For the text-containing cell, return its midpoint in [x, y] coordinate format. 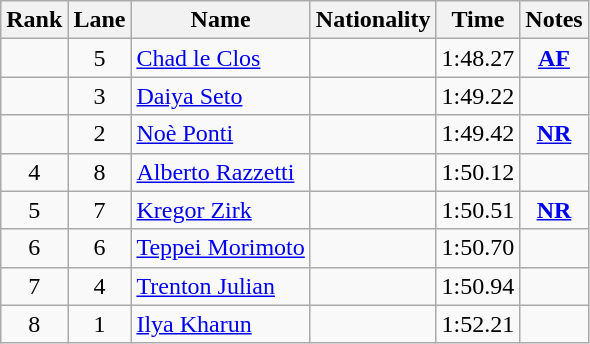
Ilya Kharun [220, 324]
Alberto Razzetti [220, 172]
AF [554, 58]
Teppei Morimoto [220, 248]
1:52.21 [478, 324]
1:50.94 [478, 286]
1:49.22 [478, 96]
Nationality [373, 20]
Notes [554, 20]
Rank [34, 20]
Kregor Zirk [220, 210]
1:50.70 [478, 248]
1:50.12 [478, 172]
Time [478, 20]
Lane [100, 20]
Daiya Seto [220, 96]
Chad le Clos [220, 58]
1:48.27 [478, 58]
3 [100, 96]
2 [100, 134]
Noè Ponti [220, 134]
1:49.42 [478, 134]
1:50.51 [478, 210]
Trenton Julian [220, 286]
1 [100, 324]
Name [220, 20]
